Extract the [x, y] coordinate from the center of the cell holding the provided text.  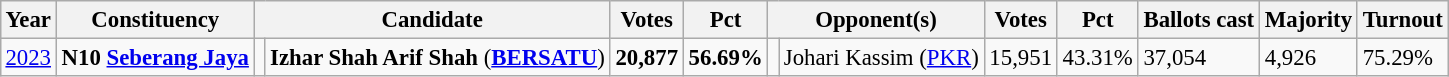
15,951 [1020, 57]
Constituency [155, 20]
Johari Kassim (PKR) [882, 57]
Year [28, 20]
Majority [1308, 20]
4,926 [1308, 57]
Izhar Shah Arif Shah (BERSATU) [438, 57]
43.31% [1098, 57]
20,877 [646, 57]
75.29% [1402, 57]
37,054 [1198, 57]
56.69% [726, 57]
Turnout [1402, 20]
Ballots cast [1198, 20]
2023 [28, 57]
N10 Seberang Jaya [155, 57]
Opponent(s) [876, 20]
Candidate [432, 20]
